Identify which cell holds the provided text, then report its (x, y) central coordinate. 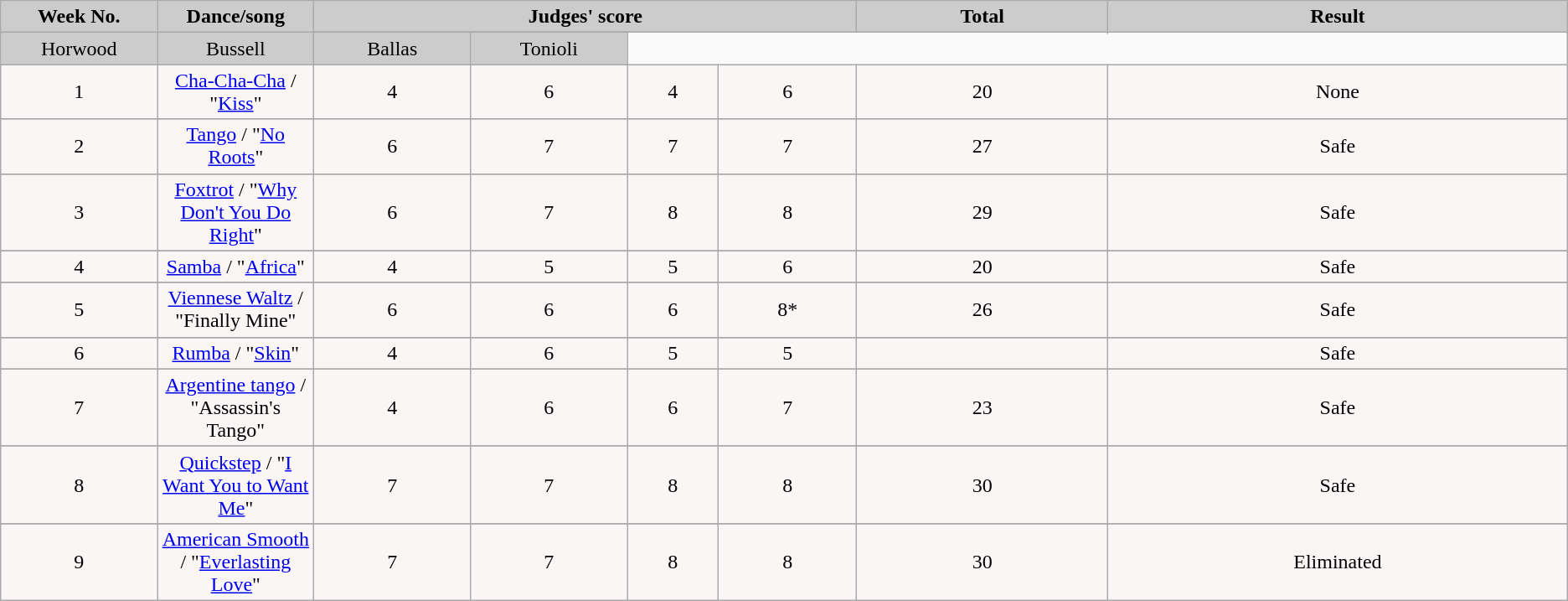
Quickstep / "I Want You to Want Me" (236, 484)
Argentine tango / "Assassin's Tango" (236, 407)
8* (787, 310)
Eliminated (1338, 562)
Tango / "No Roots" (236, 146)
Viennese Waltz / "Finally Mine" (236, 310)
American Smooth / "Everlasting Love" (236, 562)
Ballas (392, 49)
29 (983, 212)
Samba / "Africa" (236, 267)
2 (79, 146)
3 (79, 212)
27 (983, 146)
Rumba / "Skin" (236, 353)
1 (79, 92)
Bussell (236, 49)
Judges' score (585, 17)
23 (983, 407)
Tonioli (549, 49)
Week No. (79, 17)
Foxtrot / "Why Don't You Do Right" (236, 212)
9 (79, 562)
Cha-Cha-Cha / "Kiss" (236, 92)
None (1338, 92)
Total (983, 17)
26 (983, 310)
Horwood (79, 49)
Dance/song (236, 17)
Result (1338, 17)
